Capture the cell that displays the provided text and extract its (X, Y) central coordinate. 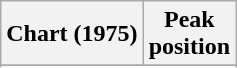
Peakposition (189, 34)
Chart (1975) (72, 34)
